Detect which cell encompasses the target text, then output its [x, y] center coordinate. 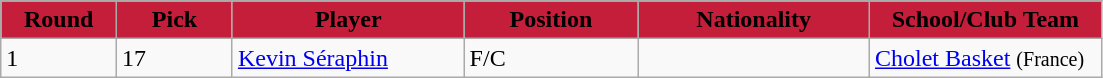
Player [348, 20]
School/Club Team [986, 20]
17 [175, 58]
F/C [551, 58]
1 [59, 58]
Round [59, 20]
Nationality [754, 20]
Kevin Séraphin [348, 58]
Cholet Basket (France) [986, 58]
Pick [175, 20]
Position [551, 20]
